Capture the cell that displays the provided text and extract its (x, y) central coordinate. 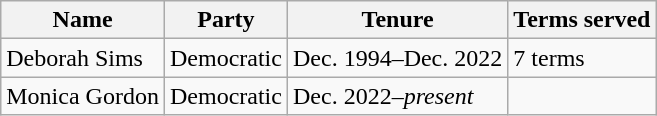
7 terms (582, 58)
Name (83, 20)
Dec. 2022–present (397, 96)
Tenure (397, 20)
Dec. 1994–Dec. 2022 (397, 58)
Party (226, 20)
Terms served (582, 20)
Deborah Sims (83, 58)
Monica Gordon (83, 96)
